Search for the cell housing the specified text and yield its (X, Y) center coordinate. 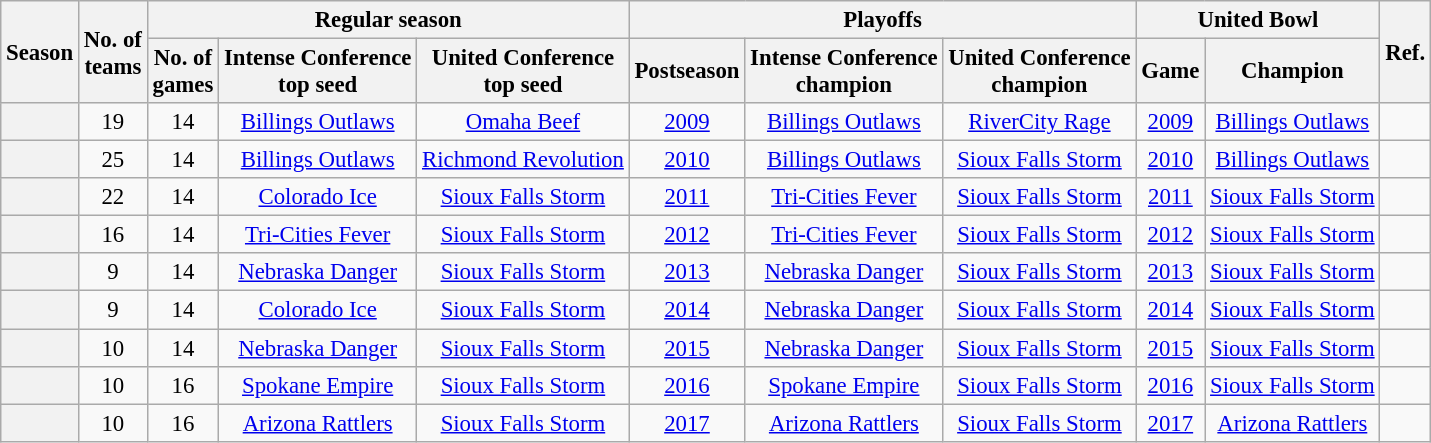
Game (1170, 72)
Champion (1292, 72)
Season (40, 52)
RiverCity Rage (1040, 122)
19 (112, 122)
No. ofgames (182, 72)
Omaha Beef (523, 122)
Regular season (388, 20)
United Conferencetop seed (523, 72)
22 (112, 197)
United Bowl (1258, 20)
25 (112, 160)
Postseason (687, 72)
Playoffs (882, 20)
No. ofteams (112, 52)
Intense Conferencechampion (844, 72)
Ref. (1405, 52)
United Conferencechampion (1040, 72)
Intense Conferencetop seed (318, 72)
Richmond Revolution (523, 160)
